Locate the cell with the specified text and output its (X, Y) center coordinate. 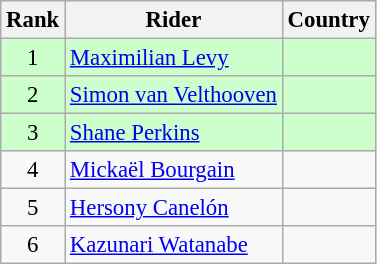
3 (33, 133)
Rank (33, 20)
Kazunari Watanabe (174, 245)
Rider (174, 20)
4 (33, 170)
Mickaël Bourgain (174, 170)
Country (328, 20)
1 (33, 58)
Simon van Velthooven (174, 95)
Hersony Canelón (174, 208)
Shane Perkins (174, 133)
Maximilian Levy (174, 58)
5 (33, 208)
2 (33, 95)
6 (33, 245)
